Scan for the cell matching the given text and deliver its (X, Y) coordinate at center. 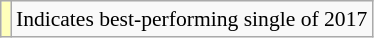
Indicates best-performing single of 2017 (192, 19)
